From the cell containing the given text, extract its center point as (X, Y) coordinate. 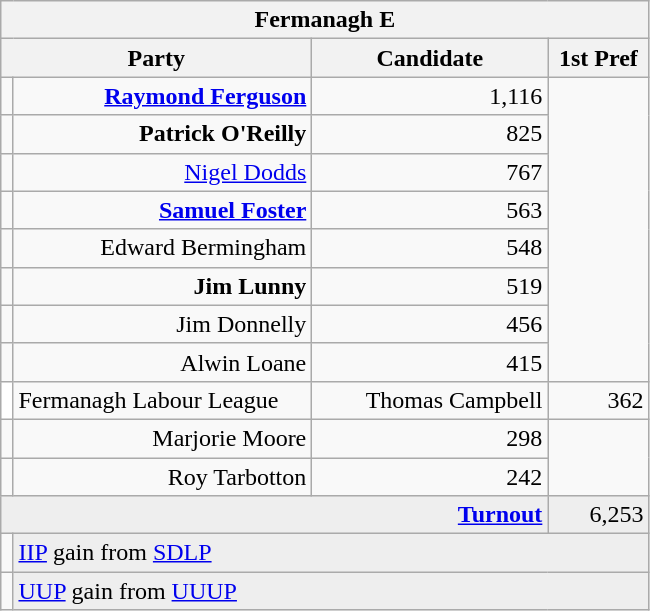
Turnout (274, 515)
Thomas Campbell (430, 400)
Alwin Loane (162, 362)
Fermanagh Labour League (162, 400)
Marjorie Moore (162, 438)
548 (430, 248)
Candidate (430, 58)
767 (430, 172)
456 (430, 324)
Party (156, 58)
Raymond Ferguson (162, 96)
825 (430, 134)
Roy Tarbotton (162, 477)
1,116 (430, 96)
Jim Lunny (162, 286)
1st Pref (598, 58)
IIP gain from SDLP (331, 553)
298 (430, 438)
6,253 (598, 515)
362 (598, 400)
563 (430, 210)
UUP gain from UUUP (331, 591)
242 (430, 477)
415 (430, 362)
519 (430, 286)
Fermanagh E (325, 20)
Jim Donnelly (162, 324)
Edward Bermingham (162, 248)
Patrick O'Reilly (162, 134)
Nigel Dodds (162, 172)
Samuel Foster (162, 210)
